Find where the given text appears and provide that cell's center as [x, y] coordinate. 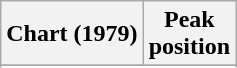
Peakposition [189, 34]
Chart (1979) [72, 34]
